Search for the cell housing the specified text and yield its (X, Y) center coordinate. 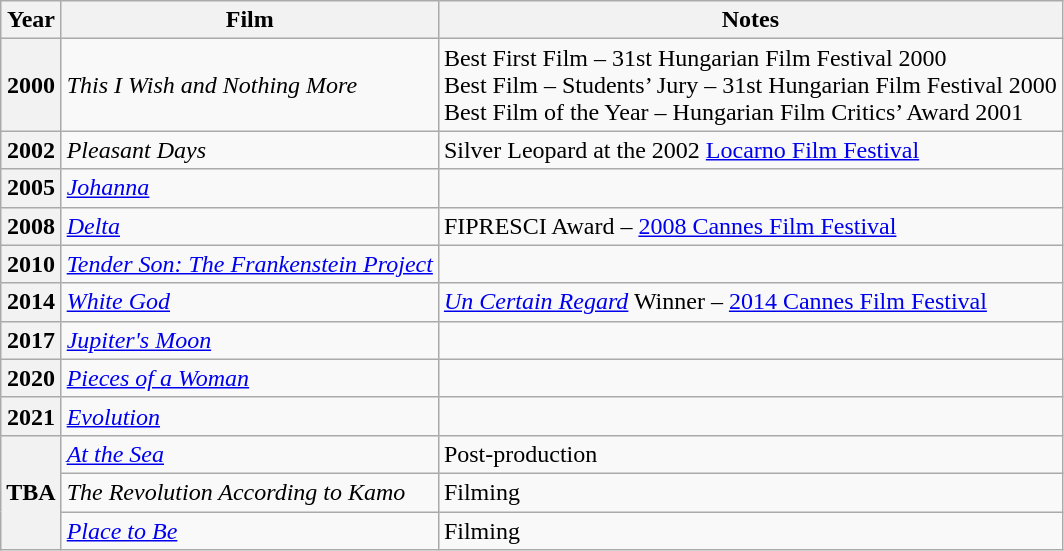
2010 (31, 264)
2020 (31, 378)
Film (250, 20)
2021 (31, 416)
Jupiter's Moon (250, 340)
White God (250, 302)
Pieces of a Woman (250, 378)
Tender Son: The Frankenstein Project (250, 264)
Johanna (250, 188)
Pleasant Days (250, 150)
FIPRESCI Award – 2008 Cannes Film Festival (750, 226)
Delta (250, 226)
Silver Leopard at the 2002 Locarno Film Festival (750, 150)
Place to Be (250, 531)
At the Sea (250, 454)
Un Certain Regard Winner – 2014 Cannes Film Festival (750, 302)
Evolution (250, 416)
2002 (31, 150)
2017 (31, 340)
2000 (31, 85)
2005 (31, 188)
Post-production (750, 454)
Notes (750, 20)
2014 (31, 302)
The Revolution According to Kamo (250, 492)
TBA (31, 492)
This I Wish and Nothing More (250, 85)
2008 (31, 226)
Year (31, 20)
